Provide the [X, Y] coordinate of the cell's center where the given text is located.  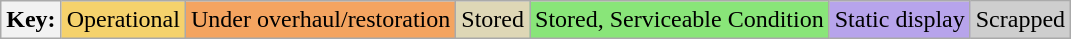
Scrapped [1020, 20]
Static display [900, 20]
Under overhaul/restoration [320, 20]
Key: [31, 20]
Stored [493, 20]
Operational [123, 20]
Stored, Serviceable Condition [680, 20]
